Locate the cell with the specified text and output its [X, Y] center coordinate. 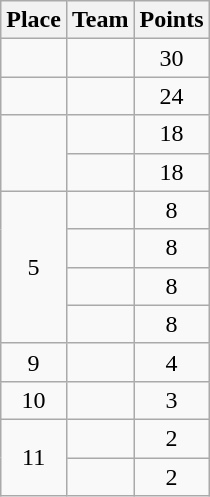
5 [34, 267]
24 [172, 96]
4 [172, 362]
Points [172, 20]
9 [34, 362]
30 [172, 58]
3 [172, 400]
10 [34, 400]
11 [34, 457]
Team [100, 20]
Place [34, 20]
